Provide the (x, y) coordinate of the cell's center where the given text is located.  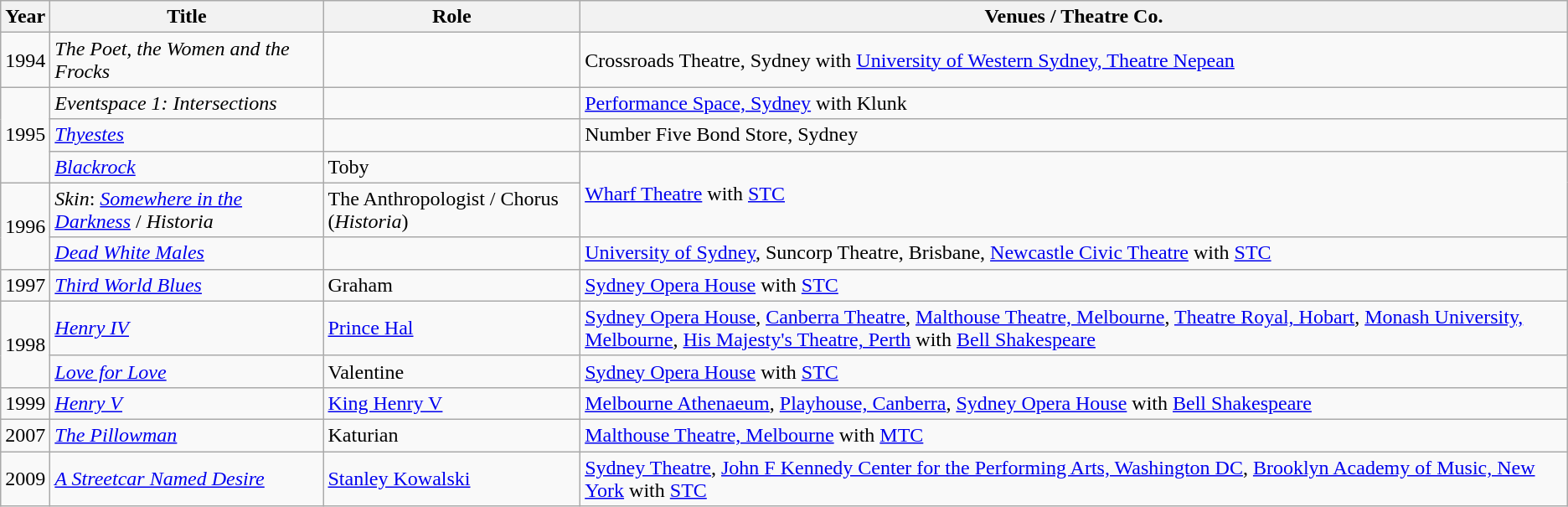
Skin: Somewhere in the Darkness / Historia (187, 210)
Melbourne Athenaeum, Playhouse, Canberra, Sydney Opera House with Bell Shakespeare (1074, 403)
The Anthropologist / Chorus (Historia) (452, 210)
Role (452, 17)
2007 (25, 435)
Katurian (452, 435)
1994 (25, 60)
Thyestes (187, 135)
King Henry V (452, 403)
Number Five Bond Store, Sydney (1074, 135)
Love for Love (187, 371)
Eventspace 1: Intersections (187, 103)
The Poet, the Women and the Frocks (187, 60)
1996 (25, 226)
1999 (25, 403)
Graham (452, 285)
Year (25, 17)
A Streetcar Named Desire (187, 478)
Dead White Males (187, 253)
Venues / Theatre Co. (1074, 17)
The Pillowman (187, 435)
Crossroads Theatre, Sydney with University of Western Sydney, Theatre Nepean (1074, 60)
2009 (25, 478)
Third World Blues (187, 285)
Sydney Theatre, John F Kennedy Center for the Performing Arts, Washington DC, Brooklyn Academy of Music, New York with STC (1074, 478)
Henry IV (187, 329)
Wharf Theatre with STC (1074, 194)
Blackrock (187, 167)
University of Sydney, Suncorp Theatre, Brisbane, Newcastle Civic Theatre with STC (1074, 253)
Title (187, 17)
Henry V (187, 403)
Performance Space, Sydney with Klunk (1074, 103)
1998 (25, 344)
1995 (25, 135)
Valentine (452, 371)
Malthouse Theatre, Melbourne with MTC (1074, 435)
1997 (25, 285)
Toby (452, 167)
Stanley Kowalski (452, 478)
Prince Hal (452, 329)
